For the text-containing cell, return its midpoint in [x, y] coordinate format. 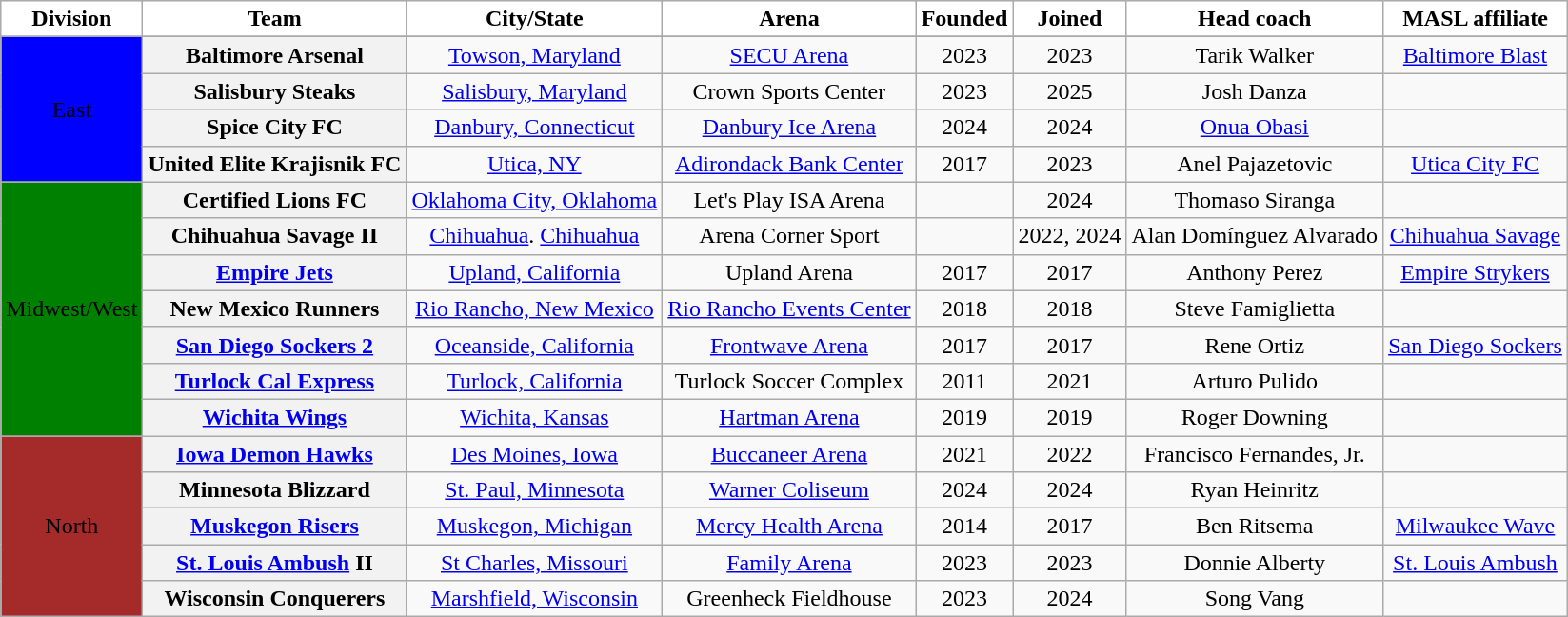
Turlock Soccer Complex [789, 381]
Chihuahua Savage [1476, 236]
Muskegon, Michigan [535, 527]
Milwaukee Wave [1476, 527]
Donnie Alberty [1255, 563]
Marshfield, Wisconsin [535, 599]
United Elite Krajisnik FC [274, 164]
San Diego Sockers [1476, 345]
Family Arena [789, 563]
Oceanside, California [535, 345]
Baltimore Arsenal [274, 55]
Des Moines, Iowa [535, 454]
Founded [964, 19]
San Diego Sockers 2 [274, 345]
New Mexico Runners [274, 308]
Thomaso Siranga [1255, 200]
Josh Danza [1255, 91]
Adirondack Bank Center [789, 164]
Mercy Health Arena [789, 527]
Anel Pajazetovic [1255, 164]
Empire Strykers [1476, 272]
Crown Sports Center [789, 91]
Spice City FC [274, 128]
Salisbury Steaks [274, 91]
Chihuahua. Chihuahua [535, 236]
Warner Coliseum [789, 490]
Alan Domínguez Alvarado [1255, 236]
2011 [964, 381]
Arena [789, 19]
Chihuahua Savage II [274, 236]
Iowa Demon Hawks [274, 454]
Steve Famiglietta [1255, 308]
St. Paul, Minnesota [535, 490]
SECU Arena [789, 55]
Frontwave Arena [789, 345]
Minnesota Blizzard [274, 490]
Onua Obasi [1255, 128]
2025 [1070, 91]
Ryan Heinritz [1255, 490]
North [72, 527]
Turlock, California [535, 381]
Wichita, Kansas [535, 417]
Song Vang [1255, 599]
Utica City FC [1476, 164]
Greenheck Fieldhouse [789, 599]
Wisconsin Conquerers [274, 599]
Utica, NY [535, 164]
Rio Rancho Events Center [789, 308]
Danbury Ice Arena [789, 128]
Salisbury, Maryland [535, 91]
East [72, 109]
Arena Corner Sport [789, 236]
Rene Ortiz [1255, 345]
Certified Lions FC [274, 200]
Roger Downing [1255, 417]
Muskegon Risers [274, 527]
City/State [535, 19]
Towson, Maryland [535, 55]
Wichita Wings [274, 417]
MASL affiliate [1476, 19]
Midwest/West [72, 308]
St. Louis Ambush II [274, 563]
Danbury, Connecticut [535, 128]
Upland, California [535, 272]
Oklahoma City, Oklahoma [535, 200]
Head coach [1255, 19]
Buccaneer Arena [789, 454]
2014 [964, 527]
Francisco Fernandes, Jr. [1255, 454]
Turlock Cal Express [274, 381]
Upland Arena [789, 272]
Hartman Arena [789, 417]
St Charles, Missouri [535, 563]
2022, 2024 [1070, 236]
Division [72, 19]
Anthony Perez [1255, 272]
Team [274, 19]
Arturo Pulido [1255, 381]
Rio Rancho, New Mexico [535, 308]
Ben Ritsema [1255, 527]
Tarik Walker [1255, 55]
2022 [1070, 454]
Let's Play ISA Arena [789, 200]
Baltimore Blast [1476, 55]
Empire Jets [274, 272]
St. Louis Ambush [1476, 563]
Joined [1070, 19]
